Find where the given text appears and provide that cell's center as (X, Y) coordinate. 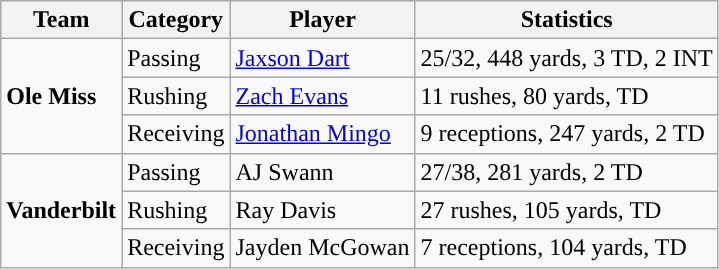
25/32, 448 yards, 3 TD, 2 INT (566, 58)
Vanderbilt (62, 210)
27 rushes, 105 yards, TD (566, 210)
Zach Evans (322, 96)
Jaxson Dart (322, 58)
Jonathan Mingo (322, 134)
AJ Swann (322, 172)
Ray Davis (322, 210)
Category (176, 20)
Player (322, 20)
Jayden McGowan (322, 248)
Ole Miss (62, 96)
Statistics (566, 20)
9 receptions, 247 yards, 2 TD (566, 134)
27/38, 281 yards, 2 TD (566, 172)
7 receptions, 104 yards, TD (566, 248)
11 rushes, 80 yards, TD (566, 96)
Team (62, 20)
